Provide the (X, Y) coordinate of the cell's center where the given text is located.  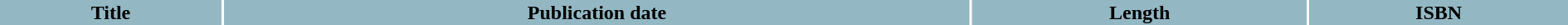
Publication date (597, 12)
Length (1140, 12)
Title (111, 12)
ISBN (1439, 12)
